Identify which cell holds the provided text, then report its (x, y) central coordinate. 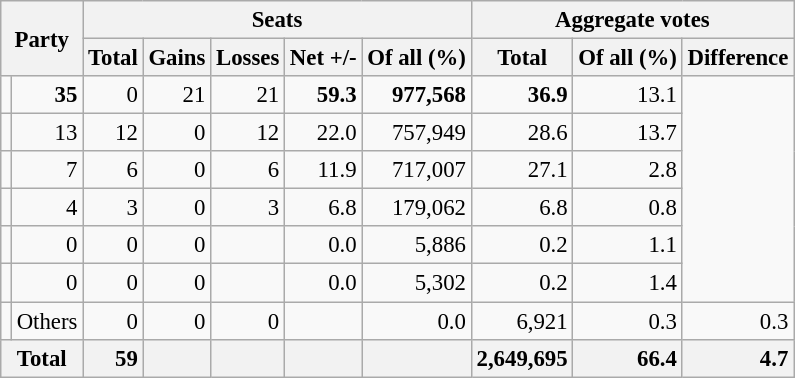
22.0 (324, 133)
0.8 (628, 208)
11.9 (324, 170)
Others (46, 321)
7 (46, 170)
59.3 (324, 95)
13.7 (628, 133)
4 (46, 208)
4.7 (738, 358)
1.4 (628, 283)
6,921 (522, 321)
Gains (177, 58)
Seats (278, 20)
1.1 (628, 245)
5,302 (416, 283)
Difference (738, 58)
757,949 (416, 133)
977,568 (416, 95)
35 (46, 95)
717,007 (416, 170)
28.6 (522, 133)
2.8 (628, 170)
Losses (248, 58)
66.4 (628, 358)
179,062 (416, 208)
36.9 (522, 95)
13.1 (628, 95)
Aggregate votes (632, 20)
27.1 (522, 170)
2,649,695 (522, 358)
Net +/- (324, 58)
5,886 (416, 245)
Party (42, 38)
13 (46, 133)
59 (113, 358)
